From the cell containing the given text, extract its center point as (x, y) coordinate. 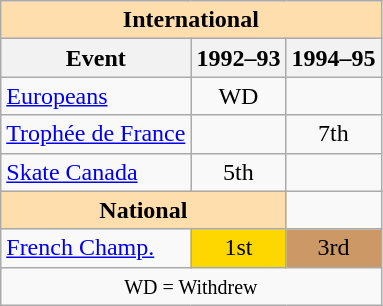
National (144, 210)
1994–95 (334, 58)
1992–93 (238, 58)
Event (96, 58)
3rd (334, 248)
1st (238, 248)
Skate Canada (96, 172)
International (191, 20)
French Champ. (96, 248)
WD = Withdrew (191, 286)
Trophée de France (96, 134)
7th (334, 134)
5th (238, 172)
WD (238, 96)
Europeans (96, 96)
